For the text-containing cell, return its midpoint in (x, y) coordinate format. 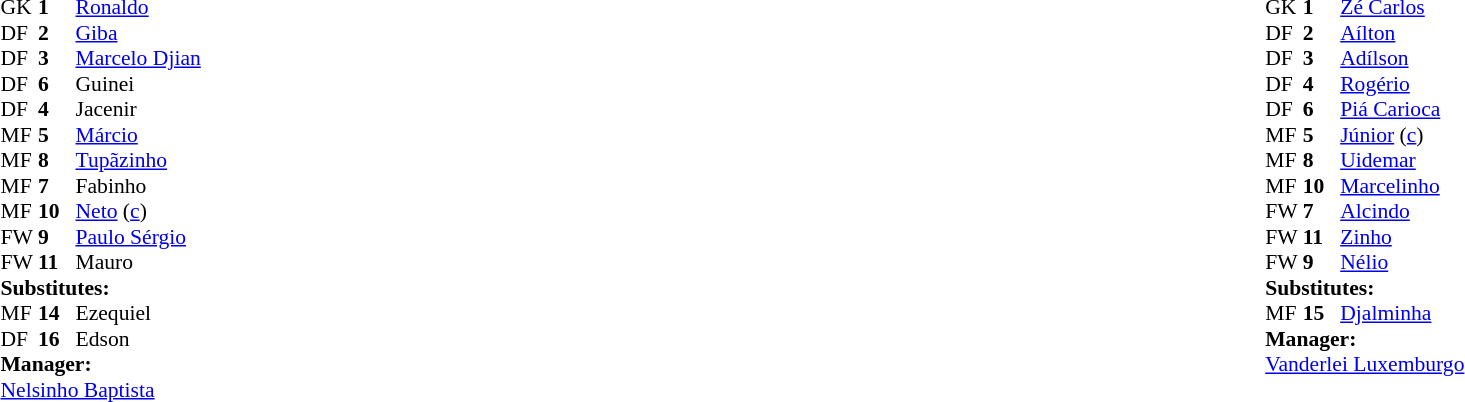
Nélio (1402, 263)
15 (1322, 313)
Paulo Sérgio (138, 237)
Adílson (1402, 59)
Piá Carioca (1402, 109)
Edson (138, 339)
Aílton (1402, 33)
Uidemar (1402, 161)
Fabinho (138, 186)
Jacenir (138, 109)
Neto (c) (138, 211)
Márcio (138, 135)
16 (57, 339)
Mauro (138, 263)
Guinei (138, 84)
Tupãzinho (138, 161)
Giba (138, 33)
Marcelinho (1402, 186)
Vanderlei Luxemburgo (1364, 365)
Djalminha (1402, 313)
14 (57, 313)
Júnior (c) (1402, 135)
Rogério (1402, 84)
Zinho (1402, 237)
Marcelo Djian (138, 59)
Ezequiel (138, 313)
Alcindo (1402, 211)
